Return the [x, y] coordinate for the center point of the cell that contains the specified text.  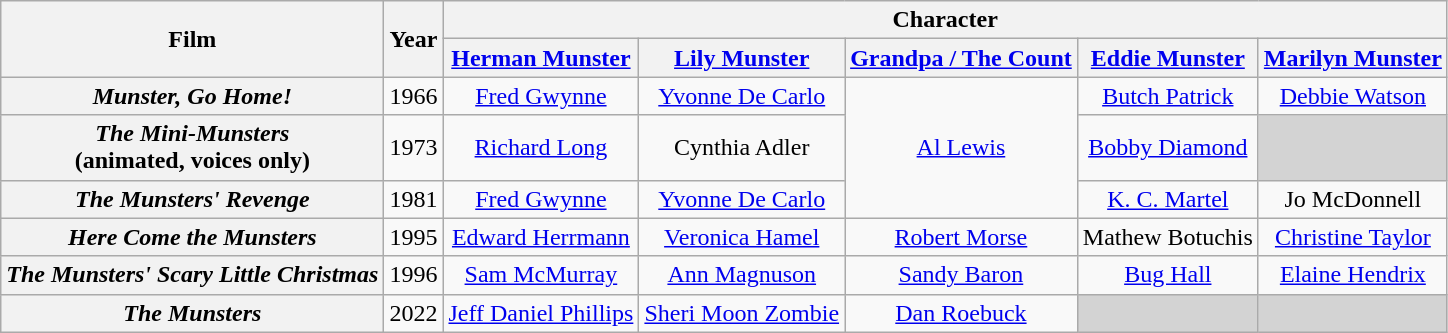
Ann Magnuson [742, 275]
The Mini-Munsters(animated, voices only) [192, 148]
2022 [414, 313]
Elaine Hendrix [1352, 275]
Richard Long [541, 148]
The Munsters' Scary Little Christmas [192, 275]
Munster, Go Home! [192, 96]
Sandy Baron [962, 275]
Edward Herrmann [541, 237]
Here Come the Munsters [192, 237]
Mathew Botuchis [1168, 237]
Sam McMurray [541, 275]
Lily Munster [742, 58]
Sheri Moon Zombie [742, 313]
Butch Patrick [1168, 96]
1995 [414, 237]
Year [414, 39]
Marilyn Munster [1352, 58]
Eddie Munster [1168, 58]
Dan Roebuck [962, 313]
Christine Taylor [1352, 237]
The Munsters [192, 313]
Jo McDonnell [1352, 199]
K. C. Martel [1168, 199]
Robert Morse [962, 237]
1973 [414, 148]
Character [945, 20]
1996 [414, 275]
Cynthia Adler [742, 148]
1981 [414, 199]
1966 [414, 96]
The Munsters' Revenge [192, 199]
Bobby Diamond [1168, 148]
Veronica Hamel [742, 237]
Bug Hall [1168, 275]
Film [192, 39]
Grandpa / The Count [962, 58]
Debbie Watson [1352, 96]
Al Lewis [962, 148]
Herman Munster [541, 58]
Jeff Daniel Phillips [541, 313]
